Find where the given text appears and provide that cell's center as [X, Y] coordinate. 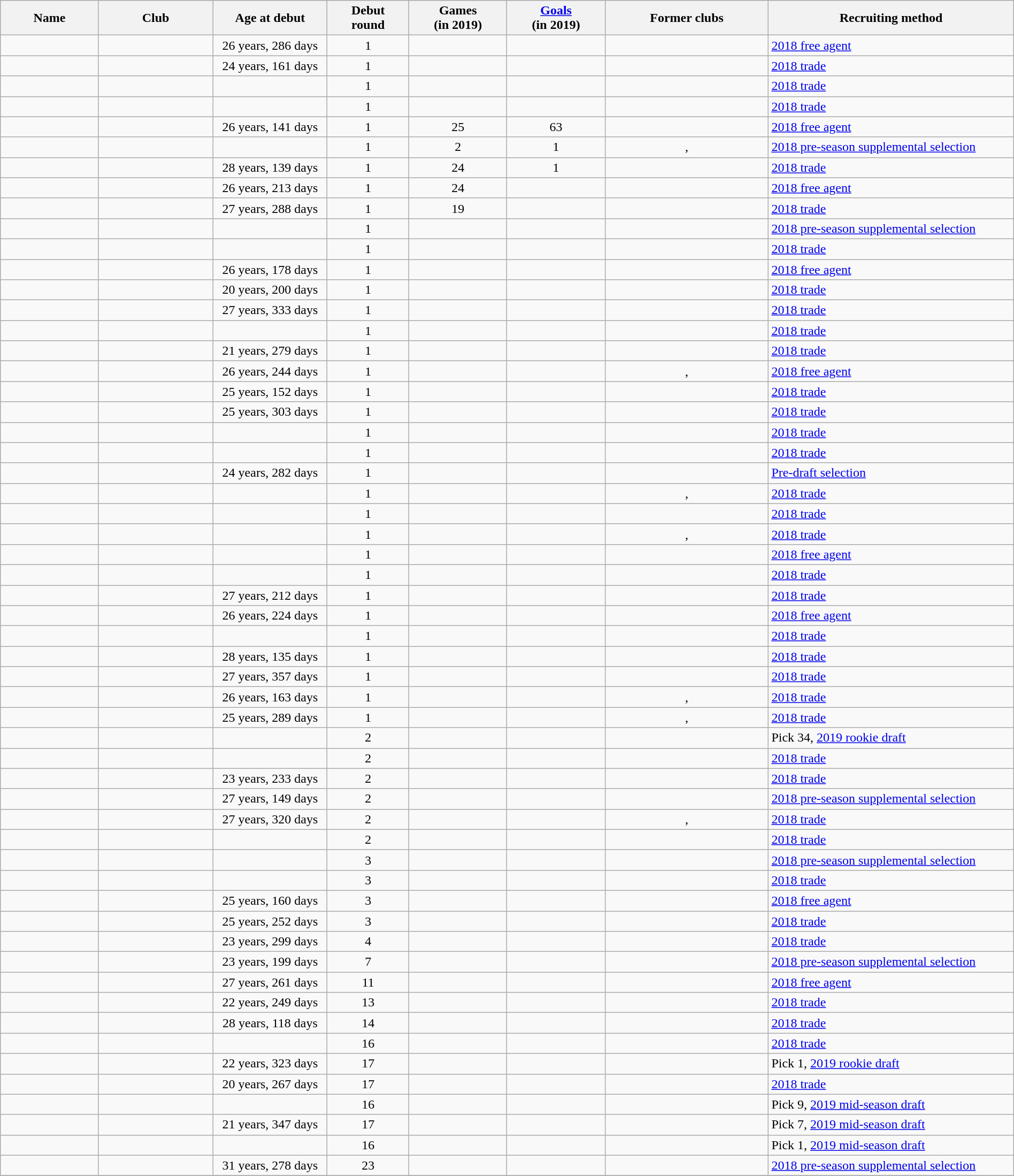
23 years, 199 days [270, 962]
23 [368, 1165]
27 years, 149 days [270, 799]
28 years, 118 days [270, 1023]
21 years, 347 days [270, 1125]
Pick 34, 2019 rookie draft [891, 738]
63 [556, 127]
Name [49, 18]
26 years, 178 days [270, 269]
20 years, 200 days [270, 290]
Pick 9, 2019 mid-season draft [891, 1104]
20 years, 267 days [270, 1084]
25 years, 160 days [270, 900]
Pick 7, 2019 mid-season draft [891, 1125]
Goals(in 2019) [556, 18]
Games(in 2019) [458, 18]
Pre-draft selection [891, 473]
25 years, 152 days [270, 392]
24 years, 282 days [270, 473]
7 [368, 962]
26 years, 141 days [270, 127]
Pick 1, 2019 mid-season draft [891, 1145]
Age at debut [270, 18]
28 years, 135 days [270, 656]
23 years, 233 days [270, 778]
26 years, 213 days [270, 188]
31 years, 278 days [270, 1165]
Club [156, 18]
26 years, 244 days [270, 371]
22 years, 249 days [270, 1003]
27 years, 288 days [270, 208]
25 [458, 127]
19 [458, 208]
25 years, 303 days [270, 412]
Former clubs [687, 18]
21 years, 279 days [270, 351]
27 years, 357 days [270, 677]
4 [368, 942]
24 years, 161 days [270, 66]
26 years, 163 days [270, 697]
26 years, 224 days [270, 616]
23 years, 299 days [270, 942]
27 years, 212 days [270, 595]
11 [368, 982]
25 years, 252 days [270, 921]
Recruiting method [891, 18]
13 [368, 1003]
27 years, 333 days [270, 310]
28 years, 139 days [270, 167]
14 [368, 1023]
27 years, 261 days [270, 982]
27 years, 320 days [270, 819]
26 years, 286 days [270, 45]
25 years, 289 days [270, 717]
Pick 1, 2019 rookie draft [891, 1064]
22 years, 323 days [270, 1064]
Debutround [368, 18]
